For the text-containing cell, return its midpoint in [X, Y] coordinate format. 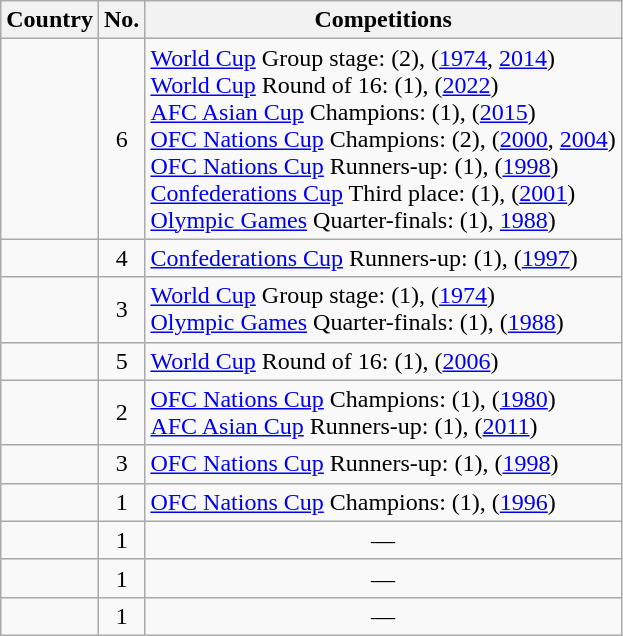
2 [121, 412]
5 [121, 361]
World Cup Group stage: (1), (1974) Olympic Games Quarter-finals: (1), (1988) [383, 310]
World Cup Round of 16: (1), (2006) [383, 361]
Competitions [383, 20]
6 [121, 139]
4 [121, 258]
Country [50, 20]
OFC Nations Cup Runners-up: (1), (1998) [383, 464]
OFC Nations Cup Champions: (1), (1996) [383, 502]
No. [121, 20]
Confederations Cup Runners-up: (1), (1997) [383, 258]
OFC Nations Cup Champions: (1), (1980) AFC Asian Cup Runners-up: (1), (2011) [383, 412]
